Extract the [x, y] coordinate from the center of the cell holding the provided text.  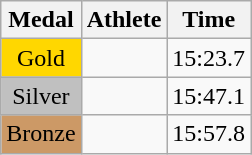
Silver [41, 96]
Gold [41, 58]
15:47.1 [209, 96]
Time [209, 20]
15:57.8 [209, 134]
Bronze [41, 134]
15:23.7 [209, 58]
Medal [41, 20]
Athlete [124, 20]
